Pinpoint the cell where the given text exists, returning its (X, Y) midpoint coordinate. 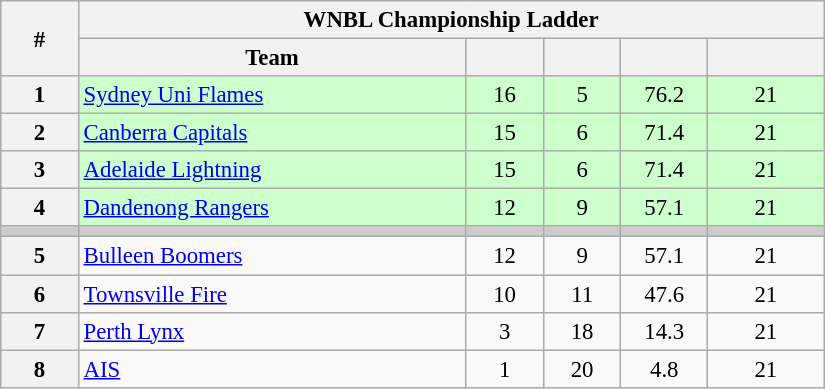
Townsville Fire (272, 294)
8 (40, 369)
2 (40, 133)
Adelaide Lightning (272, 170)
Bulleen Boomers (272, 256)
47.6 (664, 294)
16 (505, 95)
20 (582, 369)
# (40, 38)
18 (582, 331)
Perth Lynx (272, 331)
Sydney Uni Flames (272, 95)
Canberra Capitals (272, 133)
Team (272, 58)
10 (505, 294)
76.2 (664, 95)
4.8 (664, 369)
11 (582, 294)
7 (40, 331)
4 (40, 208)
Dandenong Rangers (272, 208)
AIS (272, 369)
14.3 (664, 331)
WNBL Championship Ladder (451, 20)
